Locate the cell with the specified text and output its (x, y) center coordinate. 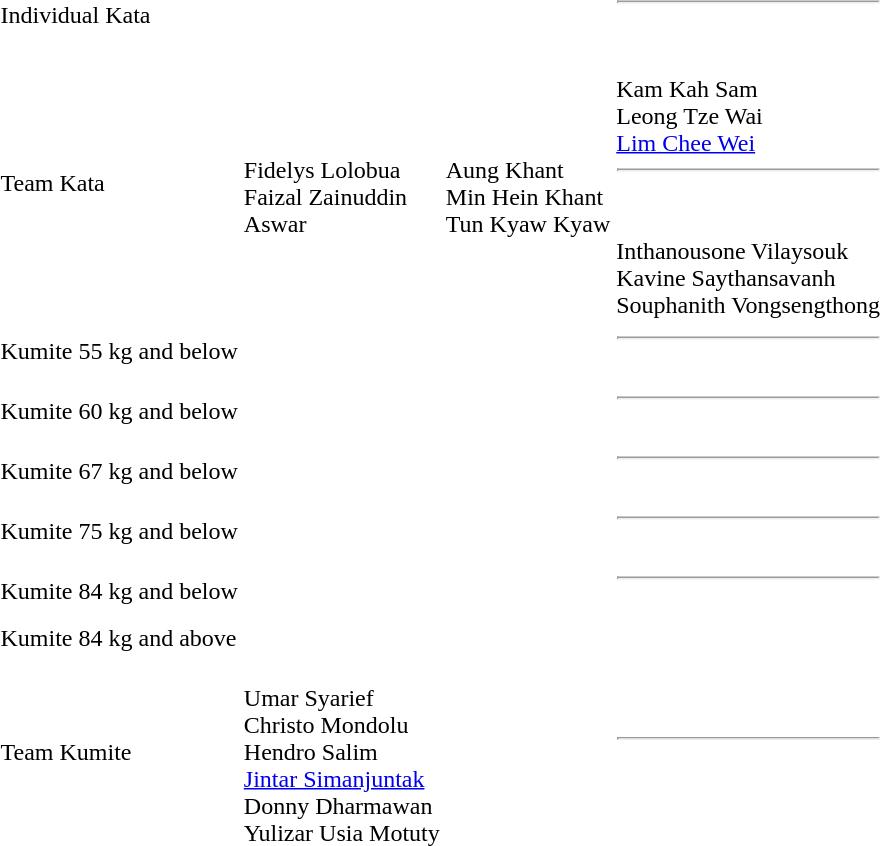
Fidelys LolobuaFaizal ZainuddinAswar (342, 184)
Aung KhantMin Hein KhantTun Kyaw Kyaw (528, 184)
